Return (X, Y) of the center of cell containing provided text 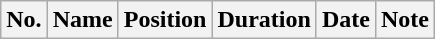
Date (346, 20)
No. (24, 20)
Name (82, 20)
Note (404, 20)
Duration (264, 20)
Position (165, 20)
